Return the (X, Y) coordinate for the center point of the cell that contains the specified text.  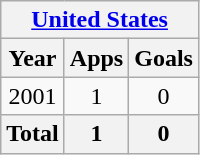
Apps (96, 58)
Goals (164, 58)
Year (33, 58)
United States (100, 20)
2001 (33, 96)
Total (33, 134)
